Pinpoint the cell where the given text exists, returning its [X, Y] midpoint coordinate. 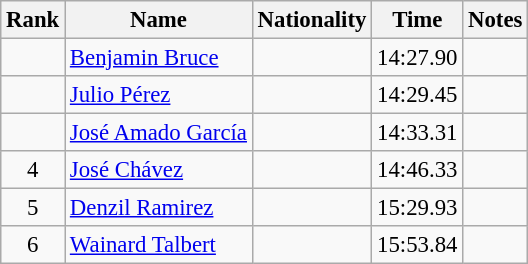
Denzil Ramirez [159, 208]
14:46.33 [418, 170]
Benjamin Bruce [159, 58]
José Chávez [159, 170]
Time [418, 20]
4 [33, 170]
Name [159, 20]
14:27.90 [418, 58]
Rank [33, 20]
5 [33, 208]
Julio Pérez [159, 95]
José Amado García [159, 133]
14:29.45 [418, 95]
Wainard Talbert [159, 245]
15:53.84 [418, 245]
15:29.93 [418, 208]
14:33.31 [418, 133]
Nationality [312, 20]
6 [33, 245]
Notes [496, 20]
